Locate the cell with the specified text and output its [x, y] center coordinate. 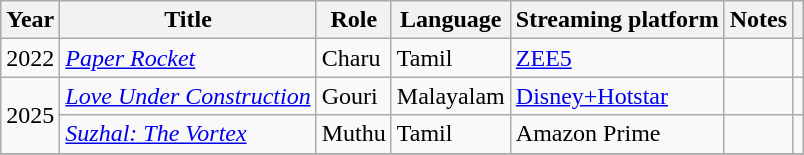
ZEE5 [617, 58]
Suzhal: The Vortex [188, 134]
Love Under Construction [188, 96]
Role [354, 20]
Title [188, 20]
Disney+Hotstar [617, 96]
Gouri [354, 96]
Paper Rocket [188, 58]
2025 [30, 115]
Notes [758, 20]
Streaming platform [617, 20]
2022 [30, 58]
Language [450, 20]
Malayalam [450, 96]
Amazon Prime [617, 134]
Muthu [354, 134]
Charu [354, 58]
Year [30, 20]
